Find where the given text appears and provide that cell's center as [X, Y] coordinate. 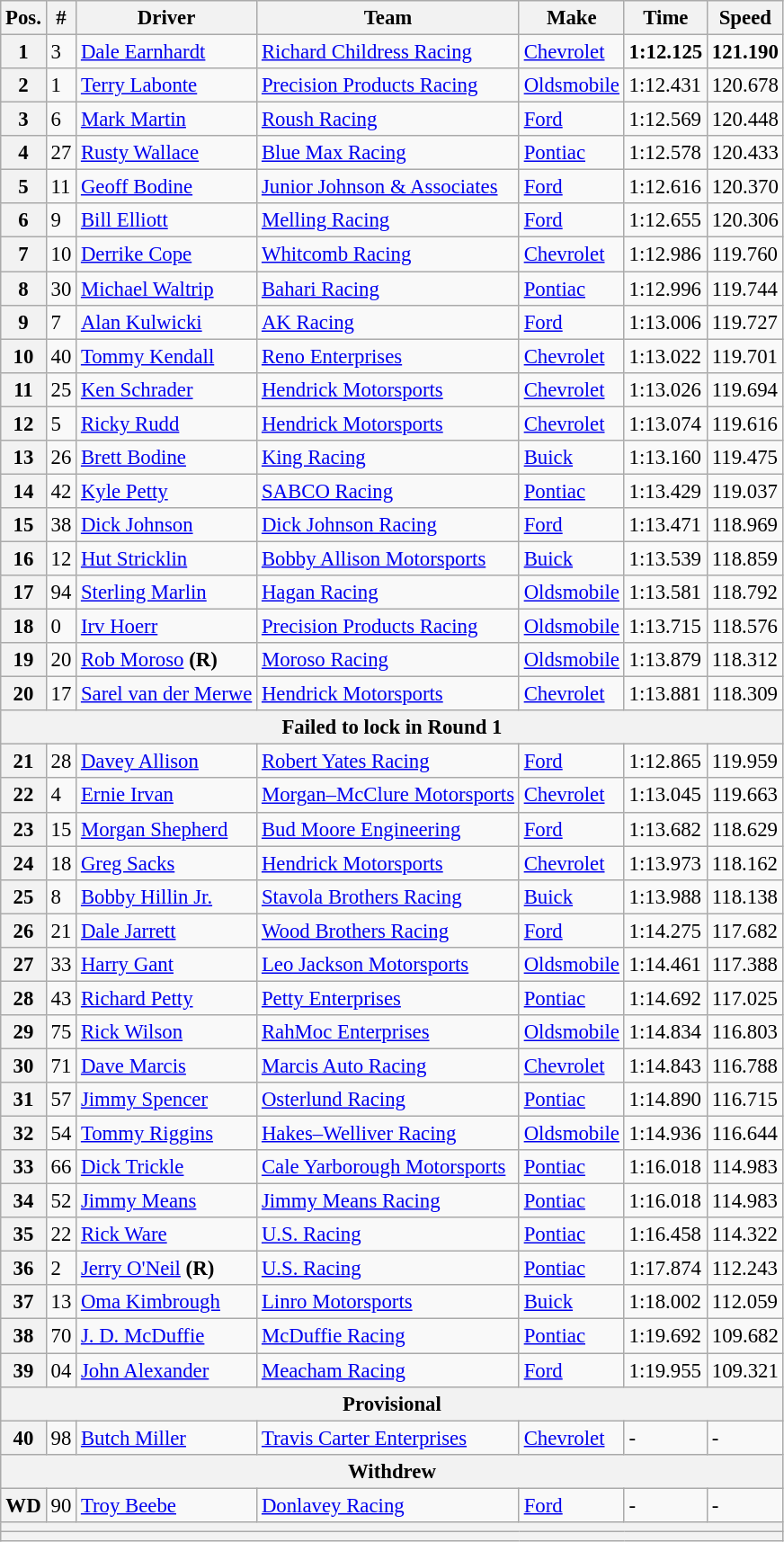
119.037 [744, 491]
Bud Moore Engineering [388, 829]
119.760 [744, 254]
Ken Schrader [167, 389]
Hagan Racing [388, 593]
Richard Childress Racing [388, 52]
1:12.578 [665, 153]
WD [23, 1505]
1:14.843 [665, 1065]
Dick Johnson [167, 525]
Osterlund Racing [388, 1100]
16 [23, 558]
118.309 [744, 694]
1:13.881 [665, 694]
98 [61, 1438]
Ernie Irvan [167, 796]
1:13.879 [665, 660]
SABCO Racing [388, 491]
John Alexander [167, 1370]
Blue Max Racing [388, 153]
1:14.834 [665, 1032]
1:13.045 [665, 796]
118.859 [744, 558]
36 [23, 1269]
Troy Beebe [167, 1505]
Team [388, 18]
1:12.996 [665, 289]
109.682 [744, 1336]
121.190 [744, 52]
1:12.569 [665, 120]
1:16.458 [665, 1234]
70 [61, 1336]
71 [61, 1065]
Bill Elliott [167, 220]
75 [61, 1032]
1:14.936 [665, 1134]
Davey Allison [167, 762]
32 [23, 1134]
Leo Jackson Motorsports [388, 965]
Driver [167, 18]
Tommy Riggins [167, 1134]
Dave Marcis [167, 1065]
Time [665, 18]
Junior Johnson & Associates [388, 187]
Robert Yates Racing [388, 762]
Failed to lock in Round 1 [392, 727]
Roush Racing [388, 120]
Marcis Auto Racing [388, 1065]
117.025 [744, 998]
116.803 [744, 1032]
Oma Kimbrough [167, 1303]
Butch Miller [167, 1438]
118.969 [744, 525]
120.678 [744, 85]
Melling Racing [388, 220]
Rick Wilson [167, 1032]
116.788 [744, 1065]
Dick Johnson Racing [388, 525]
118.629 [744, 829]
Withdrew [392, 1471]
Jimmy Spencer [167, 1100]
Mark Martin [167, 120]
118.792 [744, 593]
Speed [744, 18]
McDuffie Racing [388, 1336]
90 [61, 1505]
1:13.539 [665, 558]
Terry Labonte [167, 85]
Whitcomb Racing [388, 254]
# [61, 18]
1:12.655 [665, 220]
Hut Stricklin [167, 558]
37 [23, 1303]
Irv Hoerr [167, 627]
109.321 [744, 1370]
119.959 [744, 762]
1:13.006 [665, 322]
Sarel van der Merwe [167, 694]
1:12.616 [665, 187]
Petty Enterprises [388, 998]
118.576 [744, 627]
66 [61, 1167]
29 [23, 1032]
94 [61, 593]
118.312 [744, 660]
1:14.692 [665, 998]
42 [61, 491]
Kyle Petty [167, 491]
23 [23, 829]
117.388 [744, 965]
Meacham Racing [388, 1370]
54 [61, 1134]
116.644 [744, 1134]
Brett Bodine [167, 458]
119.727 [744, 322]
31 [23, 1100]
Jimmy Means Racing [388, 1201]
1:13.682 [665, 829]
RahMoc Enterprises [388, 1032]
119.694 [744, 389]
112.243 [744, 1269]
1:12.986 [665, 254]
Moroso Racing [388, 660]
Rusty Wallace [167, 153]
Sterling Marlin [167, 593]
118.138 [744, 896]
114.322 [744, 1234]
1:13.715 [665, 627]
Hakes–Welliver Racing [388, 1134]
120.448 [744, 120]
24 [23, 863]
Michael Waltrip [167, 289]
J. D. McDuffie [167, 1336]
1:13.471 [665, 525]
1:13.429 [665, 491]
1:19.955 [665, 1370]
Tommy Kendall [167, 356]
118.162 [744, 863]
Richard Petty [167, 998]
119.744 [744, 289]
04 [61, 1370]
1:13.022 [665, 356]
120.433 [744, 153]
Provisional [392, 1404]
Linro Motorsports [388, 1303]
Morgan–McClure Motorsports [388, 796]
Alan Kulwicki [167, 322]
Dale Jarrett [167, 931]
19 [23, 660]
1:13.973 [665, 863]
Donlavey Racing [388, 1505]
Pos. [23, 18]
119.701 [744, 356]
Bahari Racing [388, 289]
1:19.692 [665, 1336]
35 [23, 1234]
Stavola Brothers Racing [388, 896]
119.616 [744, 423]
Dick Trickle [167, 1167]
1:14.275 [665, 931]
1:13.988 [665, 896]
52 [61, 1201]
39 [23, 1370]
Ricky Rudd [167, 423]
14 [23, 491]
Bobby Allison Motorsports [388, 558]
Rick Ware [167, 1234]
119.475 [744, 458]
Rob Moroso (R) [167, 660]
57 [61, 1100]
Morgan Shepherd [167, 829]
Dale Earnhardt [167, 52]
1:13.581 [665, 593]
43 [61, 998]
117.682 [744, 931]
0 [61, 627]
1:18.002 [665, 1303]
Reno Enterprises [388, 356]
1:14.461 [665, 965]
116.715 [744, 1100]
1:12.125 [665, 52]
1:14.890 [665, 1100]
Make [572, 18]
Greg Sacks [167, 863]
1:13.074 [665, 423]
AK Racing [388, 322]
Geoff Bodine [167, 187]
119.663 [744, 796]
Jerry O'Neil (R) [167, 1269]
Harry Gant [167, 965]
Bobby Hillin Jr. [167, 896]
1:17.874 [665, 1269]
120.370 [744, 187]
1:12.431 [665, 85]
King Racing [388, 458]
Cale Yarborough Motorsports [388, 1167]
Wood Brothers Racing [388, 931]
120.306 [744, 220]
1:13.160 [665, 458]
112.059 [744, 1303]
34 [23, 1201]
1:12.865 [665, 762]
Travis Carter Enterprises [388, 1438]
Jimmy Means [167, 1201]
1:13.026 [665, 389]
Derrike Cope [167, 254]
